Detect which cell encompasses the target text, then output its (x, y) center coordinate. 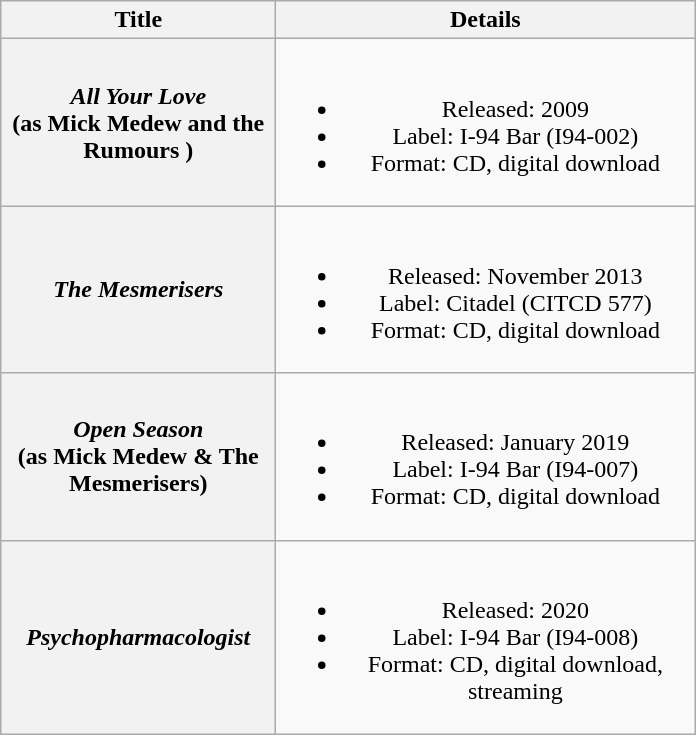
All Your Love (as Mick Medew and the Rumours ) (138, 122)
Released: 2020Label: I-94 Bar (I94-008)Format: CD, digital download, streaming (486, 637)
Released: November 2013Label: Citadel (CITCD 577)Format: CD, digital download (486, 290)
Details (486, 20)
Psychopharmacologist (138, 637)
Open Season (as Mick Medew & The Mesmerisers) (138, 456)
The Mesmerisers (138, 290)
Title (138, 20)
Released: 2009Label: I-94 Bar (I94-002)Format: CD, digital download (486, 122)
Released: January 2019Label: I-94 Bar (I94-007)Format: CD, digital download (486, 456)
